Provide the [X, Y] coordinate of the cell's center where the given text is located.  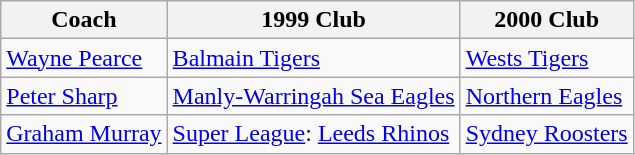
1999 Club [314, 20]
2000 Club [546, 20]
Sydney Roosters [546, 134]
Manly-Warringah Sea Eagles [314, 96]
Coach [84, 20]
Peter Sharp [84, 96]
Wayne Pearce [84, 58]
Wests Tigers [546, 58]
Super League: Leeds Rhinos [314, 134]
Graham Murray [84, 134]
Northern Eagles [546, 96]
Balmain Tigers [314, 58]
